Extract the [X, Y] coordinate from the center of the cell holding the provided text.  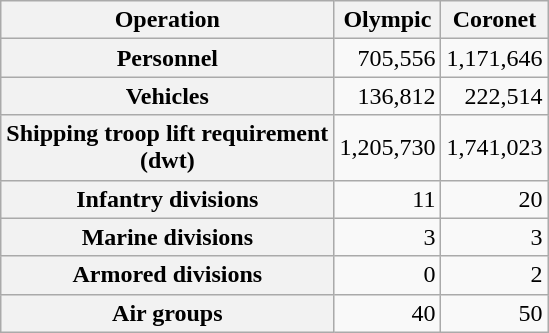
705,556 [388, 58]
Marine divisions [168, 237]
Coronet [494, 20]
Olympic [388, 20]
40 [388, 313]
136,812 [388, 96]
Shipping troop lift requirement(dwt) [168, 148]
Infantry divisions [168, 199]
20 [494, 199]
Operation [168, 20]
222,514 [494, 96]
1,171,646 [494, 58]
Vehicles [168, 96]
50 [494, 313]
1,205,730 [388, 148]
Air groups [168, 313]
0 [388, 275]
Armored divisions [168, 275]
2 [494, 275]
1,741,023 [494, 148]
11 [388, 199]
Personnel [168, 58]
